Scan for the cell matching the given text and deliver its (X, Y) coordinate at center. 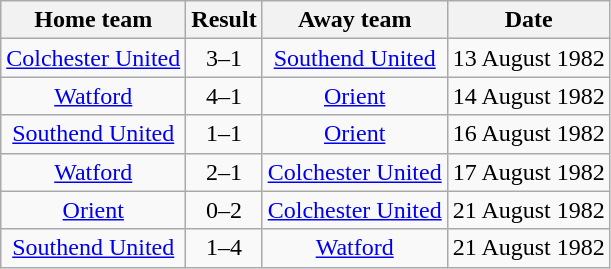
4–1 (224, 96)
3–1 (224, 58)
1–1 (224, 134)
14 August 1982 (528, 96)
1–4 (224, 248)
2–1 (224, 172)
Result (224, 20)
Away team (354, 20)
0–2 (224, 210)
Date (528, 20)
17 August 1982 (528, 172)
Home team (94, 20)
16 August 1982 (528, 134)
13 August 1982 (528, 58)
